Search for the cell housing the specified text and yield its [X, Y] center coordinate. 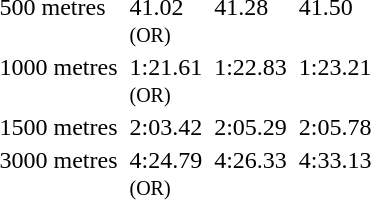
2:05.29 [251, 127]
1:21.61(OR) [166, 80]
2:03.42 [166, 127]
1:22.83 [251, 80]
